Provide the [x, y] coordinate of the cell's center where the given text is located.  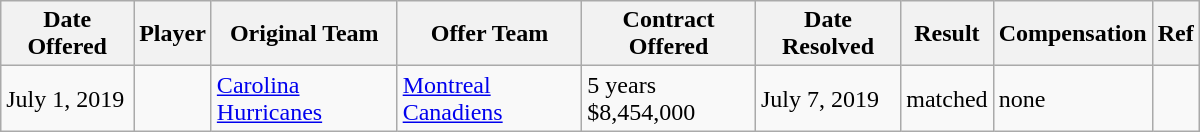
5 years$8,454,000 [669, 98]
none [1072, 98]
matched [947, 98]
July 7, 2019 [828, 98]
Offer Team [490, 34]
Date Resolved [828, 34]
Original Team [304, 34]
Result [947, 34]
Ref [1176, 34]
Player [173, 34]
July 1, 2019 [68, 98]
Contract Offered [669, 34]
Carolina Hurricanes [304, 98]
Compensation [1072, 34]
Date Offered [68, 34]
Montreal Canadiens [490, 98]
